Return the (x, y) coordinate for the center point of the cell that contains the specified text.  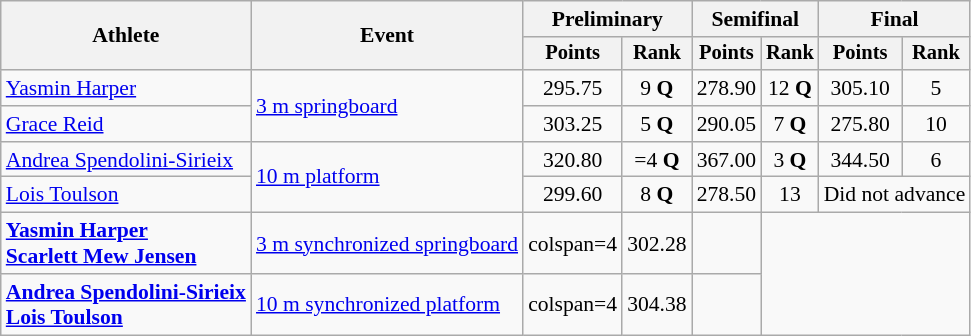
302.28 (656, 244)
8 Q (656, 195)
278.90 (726, 88)
3 Q (790, 160)
3 m synchronized springboard (387, 244)
344.50 (860, 160)
278.50 (726, 195)
275.80 (860, 124)
Semifinal (756, 19)
9 Q (656, 88)
3 m springboard (387, 106)
=4 Q (656, 160)
7 Q (790, 124)
12 Q (790, 88)
10 m platform (387, 178)
295.75 (572, 88)
304.38 (656, 304)
13 (790, 195)
290.05 (726, 124)
10 (936, 124)
Event (387, 36)
299.60 (572, 195)
Preliminary (608, 19)
5 Q (656, 124)
Andrea Spendolini-SirieixLois Toulson (126, 304)
Lois Toulson (126, 195)
6 (936, 160)
Did not advance (895, 195)
367.00 (726, 160)
Yasmin Harper (126, 88)
Andrea Spendolini-Sirieix (126, 160)
Final (895, 19)
5 (936, 88)
Grace Reid (126, 124)
305.10 (860, 88)
303.25 (572, 124)
10 m synchronized platform (387, 304)
320.80 (572, 160)
Athlete (126, 36)
Yasmin HarperScarlett Mew Jensen (126, 244)
